Detect which cell encompasses the target text, then output its (x, y) center coordinate. 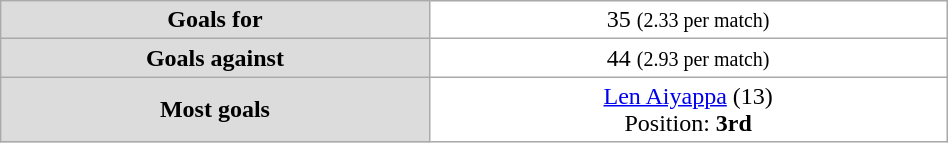
Most goals (215, 110)
Len Aiyappa (13) Position: 3rd (688, 110)
35 (2.33 per match) (688, 20)
44 (2.93 per match) (688, 58)
Goals for (215, 20)
Goals against (215, 58)
